Identify which cell holds the provided text, then report its [X, Y] central coordinate. 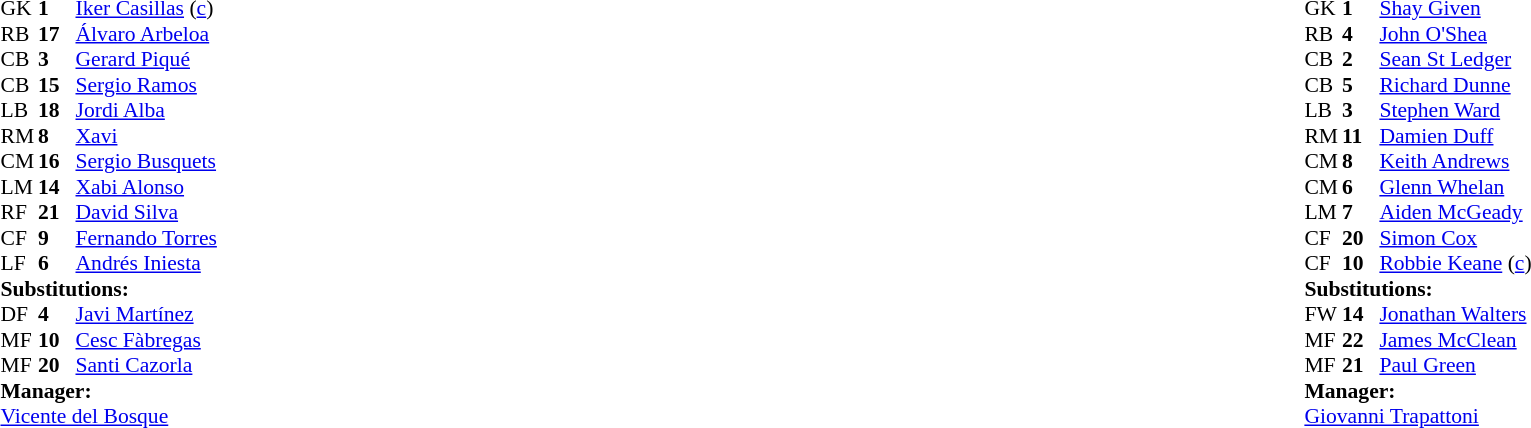
RF [19, 213]
David Silva [146, 213]
18 [57, 111]
9 [57, 238]
John O'Shea [1455, 34]
Andrés Iniesta [146, 263]
Aiden McGeady [1455, 213]
Gerard Piqué [146, 59]
FW [1323, 315]
Richard Dunne [1455, 85]
Stephen Ward [1455, 111]
2 [1361, 59]
17 [57, 34]
James McClean [1455, 340]
Xavi [146, 136]
Damien Duff [1455, 136]
DF [19, 315]
Paul Green [1455, 365]
Glenn Whelan [1455, 187]
Keith Andrews [1455, 161]
Sean St Ledger [1455, 59]
Álvaro Arbeloa [146, 34]
22 [1361, 340]
Xabi Alonso [146, 187]
Fernando Torres [146, 238]
7 [1361, 213]
Sergio Ramos [146, 85]
Santi Cazorla [146, 365]
Jonathan Walters [1455, 315]
Javi Martínez [146, 315]
Jordi Alba [146, 111]
5 [1361, 85]
Sergio Busquets [146, 161]
Robbie Keane (c) [1455, 263]
Cesc Fàbregas [146, 340]
16 [57, 161]
Simon Cox [1455, 238]
11 [1361, 136]
LF [19, 263]
15 [57, 85]
